For the text-containing cell, return its midpoint in (X, Y) coordinate format. 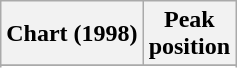
Peakposition (189, 34)
Chart (1998) (72, 34)
